Scan for the cell matching the given text and deliver its (X, Y) coordinate at center. 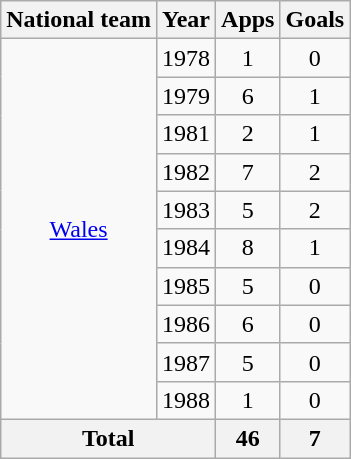
Year (186, 20)
8 (248, 248)
Total (108, 438)
1987 (186, 362)
Wales (79, 230)
1982 (186, 172)
1978 (186, 58)
1984 (186, 248)
1983 (186, 210)
1986 (186, 324)
National team (79, 20)
1988 (186, 400)
Goals (315, 20)
1985 (186, 286)
1979 (186, 96)
1981 (186, 134)
Apps (248, 20)
46 (248, 438)
